Capture the cell that displays the provided text and extract its (X, Y) central coordinate. 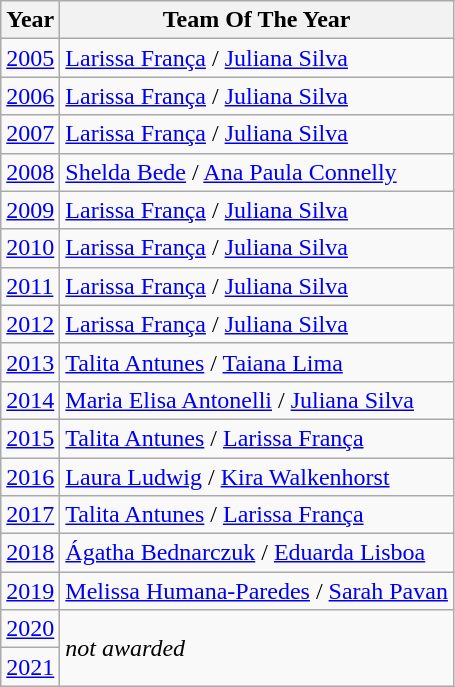
2015 (30, 438)
2011 (30, 286)
2005 (30, 58)
Maria Elisa Antonelli / Juliana Silva (257, 400)
Year (30, 20)
2012 (30, 324)
2014 (30, 400)
not awarded (257, 648)
Melissa Humana-Paredes / Sarah Pavan (257, 591)
2009 (30, 210)
2010 (30, 248)
2006 (30, 96)
Talita Antunes / Taiana Lima (257, 362)
2018 (30, 553)
2013 (30, 362)
2008 (30, 172)
2019 (30, 591)
2020 (30, 629)
Laura Ludwig / Kira Walkenhorst (257, 477)
2021 (30, 667)
Ágatha Bednarczuk / Eduarda Lisboa (257, 553)
2017 (30, 515)
2016 (30, 477)
Shelda Bede / Ana Paula Connelly (257, 172)
Team Of The Year (257, 20)
2007 (30, 134)
